From the cell containing the given text, extract its center point as (X, Y) coordinate. 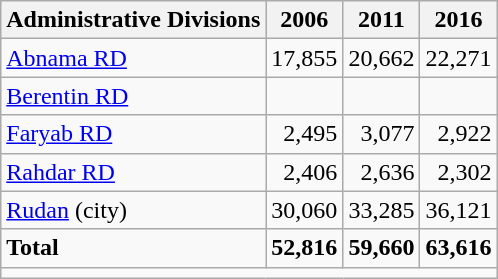
20,662 (382, 58)
2006 (304, 20)
2,406 (304, 172)
2,922 (458, 134)
36,121 (458, 210)
22,271 (458, 58)
2,302 (458, 172)
Rudan (city) (134, 210)
63,616 (458, 248)
2,495 (304, 134)
2,636 (382, 172)
Rahdar RD (134, 172)
52,816 (304, 248)
Berentin RD (134, 96)
2016 (458, 20)
33,285 (382, 210)
2011 (382, 20)
30,060 (304, 210)
3,077 (382, 134)
Total (134, 248)
Abnama RD (134, 58)
17,855 (304, 58)
Administrative Divisions (134, 20)
59,660 (382, 248)
Faryab RD (134, 134)
